Provide the (X, Y) coordinate of the cell's center where the given text is located.  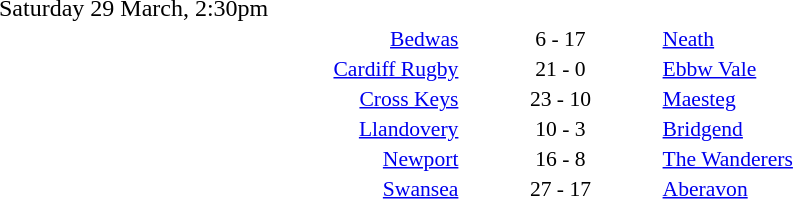
6 - 17 (560, 38)
16 - 8 (560, 158)
10 - 3 (560, 128)
21 - 0 (560, 68)
23 - 10 (560, 98)
